Find where the given text appears and provide that cell's center as [X, Y] coordinate. 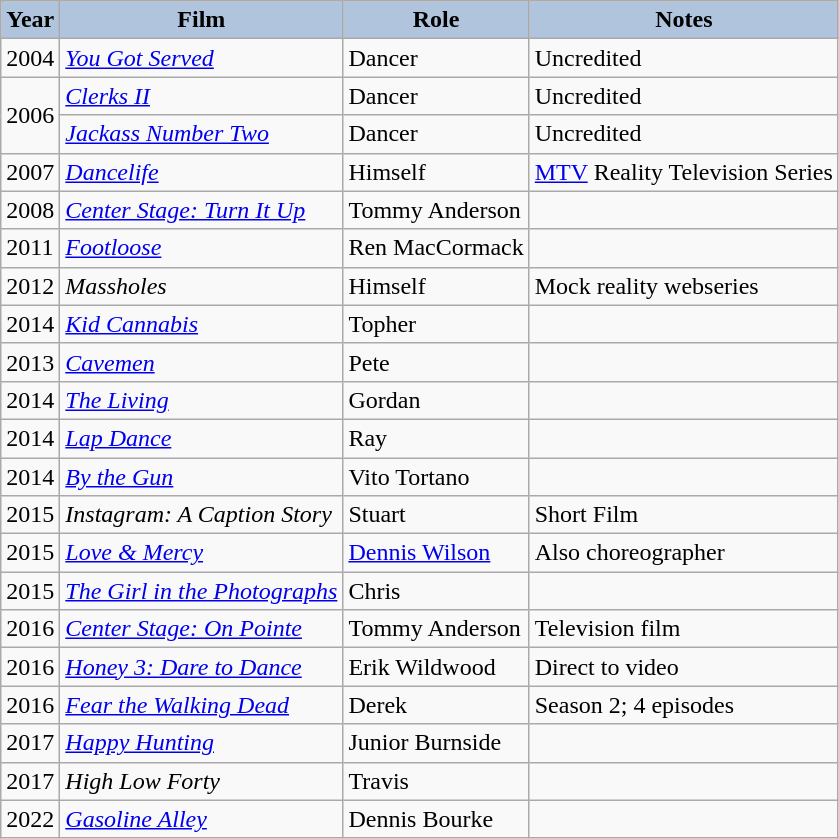
2012 [30, 286]
2022 [30, 819]
Direct to video [684, 667]
Junior Burnside [436, 743]
2013 [30, 362]
2006 [30, 115]
Center Stage: Turn It Up [202, 210]
By the Gun [202, 477]
Travis [436, 781]
Dancelife [202, 172]
Center Stage: On Pointe [202, 629]
Notes [684, 20]
Also choreographer [684, 553]
You Got Served [202, 58]
Ren MacCormack [436, 248]
Erik Wildwood [436, 667]
Season 2; 4 episodes [684, 705]
Dennis Bourke [436, 819]
Pete [436, 362]
Happy Hunting [202, 743]
Footloose [202, 248]
Stuart [436, 515]
2011 [30, 248]
2008 [30, 210]
Jackass Number Two [202, 134]
Dennis Wilson [436, 553]
Television film [684, 629]
Massholes [202, 286]
Year [30, 20]
Mock reality webseries [684, 286]
Role [436, 20]
Gordan [436, 400]
Lap Dance [202, 438]
Instagram: A Caption Story [202, 515]
Honey 3: Dare to Dance [202, 667]
Topher [436, 324]
Vito Tortano [436, 477]
Film [202, 20]
2004 [30, 58]
High Low Forty [202, 781]
MTV Reality Television Series [684, 172]
Chris [436, 591]
Love & Mercy [202, 553]
Fear the Walking Dead [202, 705]
Ray [436, 438]
The Girl in the Photographs [202, 591]
Derek [436, 705]
The Living [202, 400]
Short Film [684, 515]
Cavemen [202, 362]
2007 [30, 172]
Clerks II [202, 96]
Gasoline Alley [202, 819]
Kid Cannabis [202, 324]
